Return [x, y] of the center of cell containing provided text 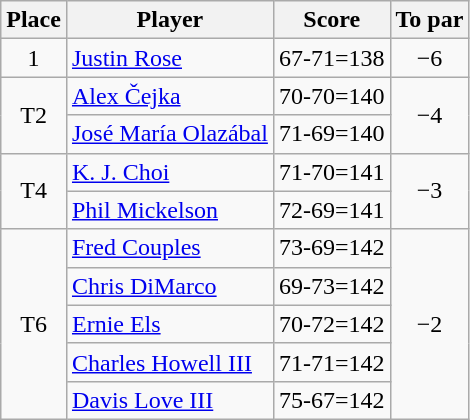
−3 [430, 191]
T4 [34, 191]
Place [34, 20]
Fred Couples [170, 248]
Chris DiMarco [170, 286]
T6 [34, 324]
Justin Rose [170, 58]
José María Olazábal [170, 134]
K. J. Choi [170, 172]
Phil Mickelson [170, 210]
Charles Howell III [170, 362]
71-70=141 [332, 172]
71-69=140 [332, 134]
75-67=142 [332, 400]
71-71=142 [332, 362]
Player [170, 20]
Alex Čejka [170, 96]
70-72=142 [332, 324]
Davis Love III [170, 400]
−2 [430, 324]
Score [332, 20]
To par [430, 20]
T2 [34, 115]
69-73=142 [332, 286]
67-71=138 [332, 58]
−4 [430, 115]
1 [34, 58]
73-69=142 [332, 248]
70-70=140 [332, 96]
Ernie Els [170, 324]
72-69=141 [332, 210]
−6 [430, 58]
